Pinpoint the cell where the given text exists, returning its [x, y] midpoint coordinate. 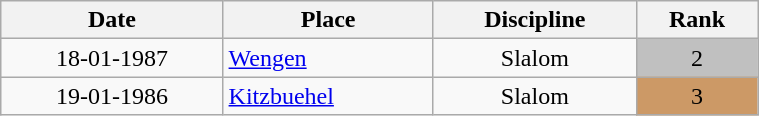
Date [112, 20]
Kitzbuehel [328, 96]
Wengen [328, 58]
3 [696, 96]
2 [696, 58]
Discipline [534, 20]
18-01-1987 [112, 58]
Place [328, 20]
19-01-1986 [112, 96]
Rank [696, 20]
